Return (x, y) of the center of cell containing provided text 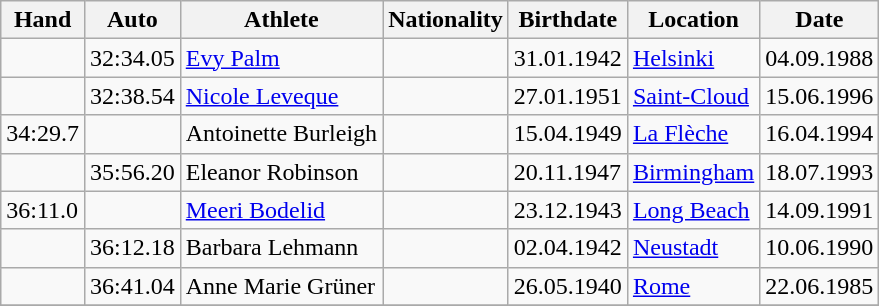
Eleanor Robinson (281, 172)
Helsinki (693, 58)
35:56.20 (132, 172)
34:29.7 (43, 134)
26.05.1940 (568, 286)
31.01.1942 (568, 58)
Long Beach (693, 210)
02.04.1942 (568, 248)
36:11.0 (43, 210)
15.06.1996 (820, 96)
Location (693, 20)
Athlete (281, 20)
18.07.1993 (820, 172)
04.09.1988 (820, 58)
27.01.1951 (568, 96)
10.06.1990 (820, 248)
La Flèche (693, 134)
32:38.54 (132, 96)
Antoinette Burleigh (281, 134)
Anne Marie Grüner (281, 286)
15.04.1949 (568, 134)
36:12.18 (132, 248)
Saint-Cloud (693, 96)
16.04.1994 (820, 134)
Birthdate (568, 20)
22.06.1985 (820, 286)
14.09.1991 (820, 210)
32:34.05 (132, 58)
23.12.1943 (568, 210)
Neustadt (693, 248)
36:41.04 (132, 286)
Hand (43, 20)
Rome (693, 286)
20.11.1947 (568, 172)
Birmingham (693, 172)
Date (820, 20)
Meeri Bodelid (281, 210)
Barbara Lehmann (281, 248)
Nicole Leveque (281, 96)
Evy Palm (281, 58)
Nationality (446, 20)
Auto (132, 20)
